Return (x, y) of the center of cell containing provided text 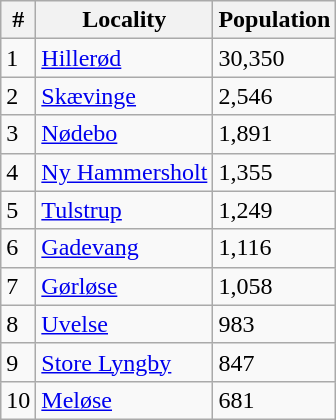
Uvelse (124, 324)
Gadevang (124, 248)
Hillerød (124, 58)
Store Lyngby (124, 362)
Population (274, 20)
Nødebo (124, 134)
2,546 (274, 96)
4 (18, 172)
Gørløse (124, 286)
1,058 (274, 286)
6 (18, 248)
10 (18, 400)
1 (18, 58)
5 (18, 210)
8 (18, 324)
# (18, 20)
Skævinge (124, 96)
2 (18, 96)
Meløse (124, 400)
Tulstrup (124, 210)
1,355 (274, 172)
Ny Hammersholt (124, 172)
7 (18, 286)
847 (274, 362)
1,891 (274, 134)
1,249 (274, 210)
1,116 (274, 248)
681 (274, 400)
Locality (124, 20)
30,350 (274, 58)
3 (18, 134)
983 (274, 324)
9 (18, 362)
